Extract the [x, y] coordinate from the center of the cell holding the provided text.  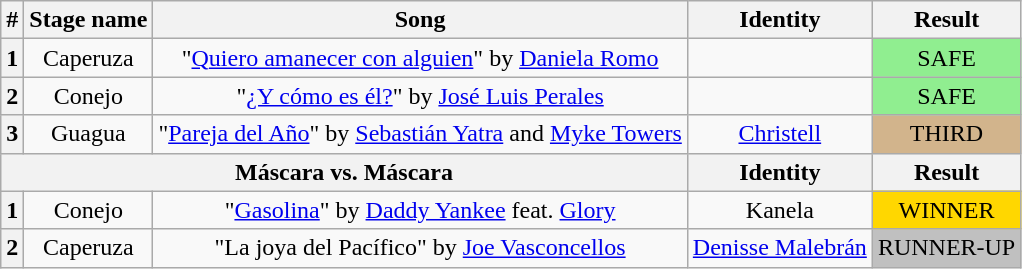
Máscara vs. Máscara [344, 172]
"¿Y cómo es él?" by José Luis Perales [420, 96]
3 [12, 134]
# [12, 20]
"Gasolina" by Daddy Yankee feat. Glory [420, 210]
"La joya del Pacífico" by Joe Vasconcellos [420, 248]
RUNNER-UP [946, 248]
Christell [780, 134]
"Pareja del Año" by Sebastián Yatra and Myke Towers [420, 134]
Denisse Malebrán [780, 248]
Kanela [780, 210]
Song [420, 20]
"Quiero amanecer con alguien" by Daniela Romo [420, 58]
THIRD [946, 134]
WINNER [946, 210]
Guagua [88, 134]
Stage name [88, 20]
